From the cell containing the given text, extract its center point as (x, y) coordinate. 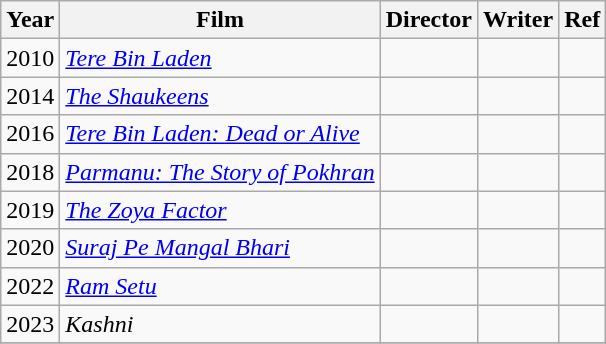
Year (30, 20)
2014 (30, 96)
2018 (30, 172)
Parmanu: The Story of Pokhran (220, 172)
2010 (30, 58)
The Shaukeens (220, 96)
2022 (30, 286)
Tere Bin Laden (220, 58)
The Zoya Factor (220, 210)
2023 (30, 324)
Tere Bin Laden: Dead or Alive (220, 134)
2020 (30, 248)
Ram Setu (220, 286)
Director (428, 20)
2019 (30, 210)
Kashni (220, 324)
Suraj Pe Mangal Bhari (220, 248)
Film (220, 20)
Writer (518, 20)
Ref (582, 20)
2016 (30, 134)
